Locate the cell with the specified text and output its (X, Y) center coordinate. 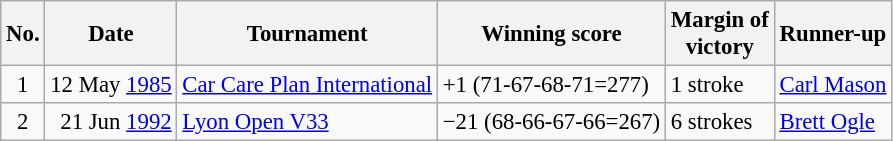
Car Care Plan International (307, 85)
+1 (71-67-68-71=277) (551, 85)
Brett Ogle (833, 122)
6 strokes (720, 122)
Tournament (307, 34)
12 May 1985 (111, 85)
Margin ofvictory (720, 34)
Date (111, 34)
Lyon Open V33 (307, 122)
−21 (68-66-67-66=267) (551, 122)
No. (23, 34)
Winning score (551, 34)
Runner-up (833, 34)
Carl Mason (833, 85)
21 Jun 1992 (111, 122)
2 (23, 122)
1 (23, 85)
1 stroke (720, 85)
